Search for the cell housing the specified text and yield its [X, Y] center coordinate. 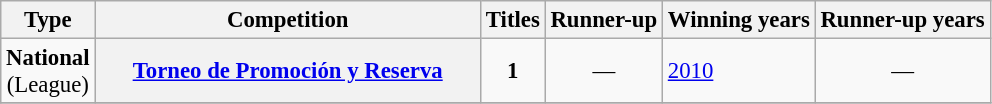
Torneo de Promoción y Reserva [288, 72]
Titles [512, 20]
Type [48, 20]
Runner-up years [902, 20]
2010 [738, 72]
Runner-up [604, 20]
National(League) [48, 72]
1 [512, 72]
Winning years [738, 20]
Competition [288, 20]
